Identify which cell holds the provided text, then report its (X, Y) central coordinate. 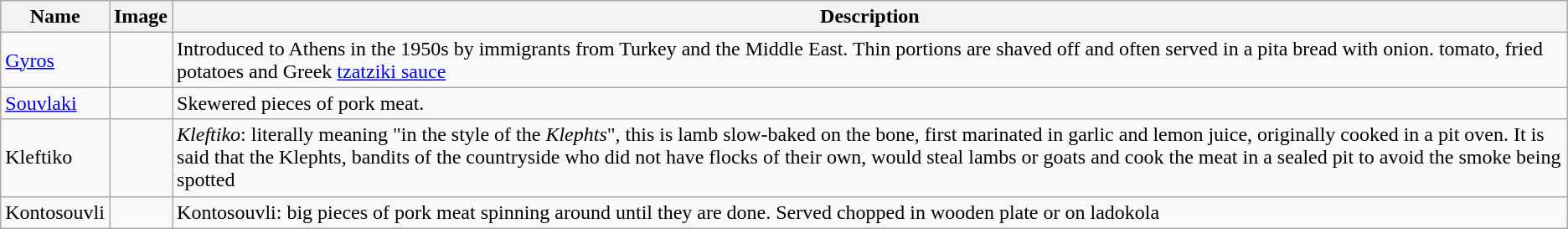
Kleftiko (55, 158)
Description (870, 17)
Name (55, 17)
Kontosouvli: big pieces of pork meat spinning around until they are done. Served chopped in wooden plate or on ladokola (870, 212)
Image (141, 17)
Gyros (55, 60)
Kontosouvli (55, 212)
Skewered pieces of pork meat. (870, 103)
Souvlaki (55, 103)
